Find where the given text appears and provide that cell's center as [x, y] coordinate. 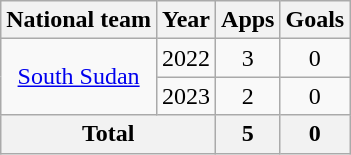
Apps [248, 20]
Total [108, 134]
2 [248, 96]
3 [248, 58]
Year [186, 20]
National team [79, 20]
Goals [315, 20]
South Sudan [79, 77]
2023 [186, 96]
2022 [186, 58]
5 [248, 134]
